From the cell containing the given text, extract its center point as [x, y] coordinate. 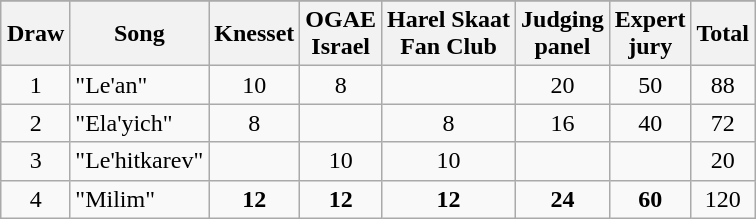
Draw [35, 34]
"Ela'yich" [140, 123]
Judgingpanel [563, 34]
2 [35, 123]
Total [723, 34]
24 [563, 199]
4 [35, 199]
"Milim" [140, 199]
50 [650, 85]
"Le'hitkarev" [140, 161]
3 [35, 161]
40 [650, 123]
1 [35, 85]
16 [563, 123]
72 [723, 123]
Song [140, 34]
120 [723, 199]
OGAEIsrael [341, 34]
88 [723, 85]
Harel SkaatFan Club [449, 34]
60 [650, 199]
Expertjury [650, 34]
Knesset [254, 34]
"Le'an" [140, 85]
